Capture the cell that displays the provided text and extract its (x, y) central coordinate. 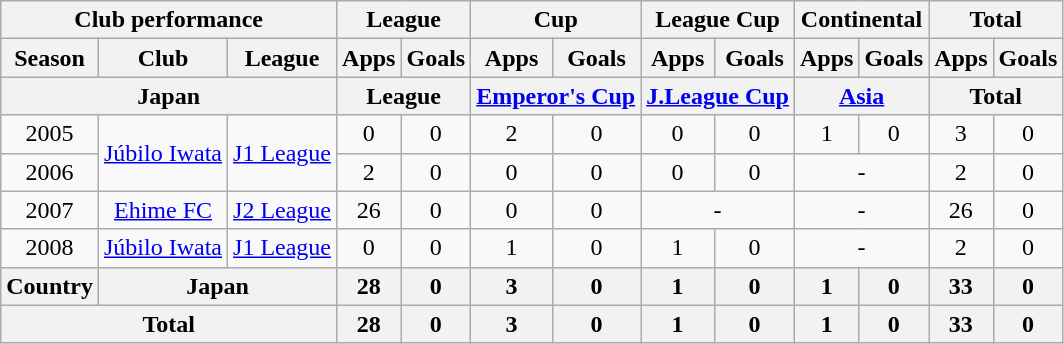
Season (50, 58)
Ehime FC (162, 210)
Emperor's Cup (556, 96)
Country (50, 286)
J.League Cup (718, 96)
Continental (861, 20)
Cup (556, 20)
J2 League (282, 210)
Club performance (169, 20)
2006 (50, 172)
2007 (50, 210)
Club (162, 58)
League Cup (718, 20)
2005 (50, 134)
2008 (50, 248)
Asia (861, 96)
